Pinpoint the cell where the given text exists, returning its (X, Y) midpoint coordinate. 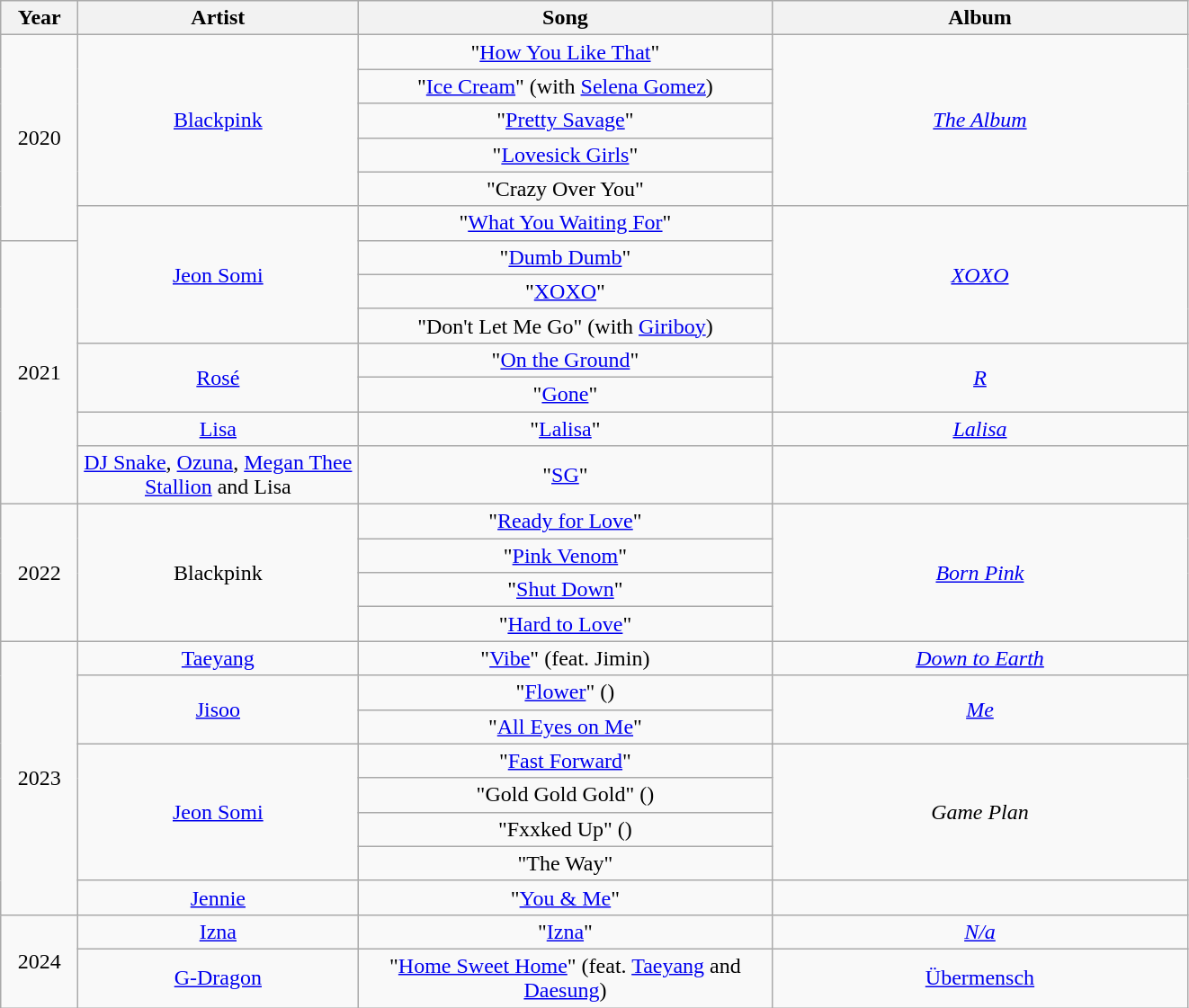
2021 (40, 372)
Down to Earth (980, 658)
"Pretty Savage" (565, 120)
"Shut Down" (565, 590)
"Lalisa" (565, 429)
G-Dragon (218, 978)
"How You Like That" (565, 52)
Jisoo (218, 709)
"What You Waiting For" (565, 223)
"All Eyes on Me" (565, 727)
"Ready for Love" (565, 522)
"Lovesick Girls" (565, 155)
2022 (40, 573)
The Album (980, 120)
XOXO (980, 274)
"SG" (565, 475)
"Dumb Dumb" (565, 257)
Jennie (218, 897)
"Gold Gold Gold" () (565, 795)
2020 (40, 138)
R (980, 377)
N/a (980, 932)
Me (980, 709)
"You & Me" (565, 897)
Lisa (218, 429)
"Fast Forward" (565, 761)
Lalisa (980, 429)
Rosé (218, 377)
"On the Ground" (565, 360)
"Fxxked Up" () (565, 829)
"The Way" (565, 863)
Game Plan (980, 812)
"Don't Let Me Go" (with Giriboy) (565, 326)
"Gone" (565, 394)
"Crazy Over You" (565, 189)
"Hard to Love" (565, 624)
"Home Sweet Home" (feat. Taeyang and Daesung) (565, 978)
Song (565, 18)
"Pink Venom" (565, 556)
"Ice Cream" (with Selena Gomez) (565, 86)
2024 (40, 960)
2023 (40, 778)
"Vibe" (feat. Jimin) (565, 658)
Izna (218, 932)
DJ Snake, Ozuna, Megan Thee Stallion and Lisa (218, 475)
Album (980, 18)
Born Pink (980, 573)
Artist (218, 18)
Taeyang (218, 658)
Year (40, 18)
"XOXO" (565, 291)
"Izna" (565, 932)
Übermensch (980, 978)
"Flower" () (565, 692)
